Identify which cell holds the provided text, then report its (x, y) central coordinate. 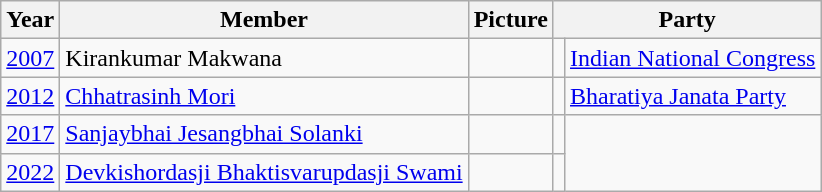
Chhatrasinh Mori (264, 96)
2012 (30, 96)
Bharatiya Janata Party (692, 96)
Devkishordasji Bhaktisvarupdasji Swami (264, 172)
Sanjaybhai Jesangbhai Solanki (264, 134)
2007 (30, 58)
Picture (510, 20)
Kirankumar Makwana (264, 58)
2022 (30, 172)
Party (686, 20)
Indian National Congress (692, 58)
Member (264, 20)
2017 (30, 134)
Year (30, 20)
